Pinpoint the cell where the given text exists, returning its [X, Y] midpoint coordinate. 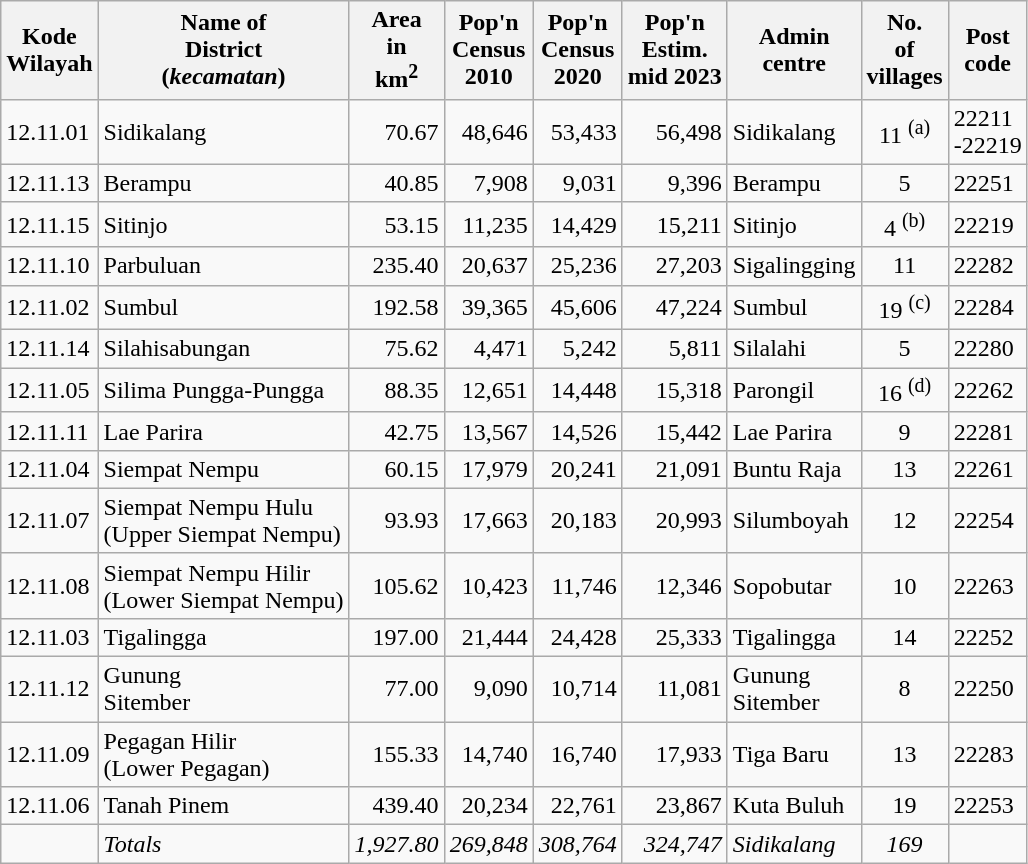
20,993 [674, 520]
12.11.07 [50, 520]
22280 [988, 349]
9,090 [488, 690]
Areain km2 [396, 50]
308,764 [578, 844]
20,637 [488, 266]
192.58 [396, 308]
4,471 [488, 349]
12.11.01 [50, 132]
22262 [988, 390]
Siempat Nempu Hilir (Lower Siempat Nempu) [224, 586]
14,448 [578, 390]
22254 [988, 520]
88.35 [396, 390]
20,241 [578, 469]
22250 [988, 690]
235.40 [396, 266]
12.11.09 [50, 754]
Silahisabungan [224, 349]
4 (b) [904, 224]
Parbuluan [224, 266]
197.00 [396, 637]
11 (a) [904, 132]
9 [904, 431]
14,429 [578, 224]
9,031 [578, 183]
25,333 [674, 637]
11,081 [674, 690]
75.62 [396, 349]
12,346 [674, 586]
48,646 [488, 132]
17,979 [488, 469]
25,236 [578, 266]
Pop'nCensus2010 [488, 50]
Silalahi [794, 349]
22282 [988, 266]
42.75 [396, 431]
40.85 [396, 183]
Silumboyah [794, 520]
169 [904, 844]
77.00 [396, 690]
60.15 [396, 469]
16 (d) [904, 390]
12.11.05 [50, 390]
17,663 [488, 520]
39,365 [488, 308]
11 [904, 266]
Postcode [988, 50]
No.ofvillages [904, 50]
19 [904, 806]
53.15 [396, 224]
Pop'nEstim.mid 2023 [674, 50]
12.11.13 [50, 183]
15,442 [674, 431]
22253 [988, 806]
20,183 [578, 520]
45,606 [578, 308]
19 (c) [904, 308]
Silima Pungga-Pungga [224, 390]
14,526 [578, 431]
20,234 [488, 806]
Kuta Buluh [794, 806]
5,811 [674, 349]
Sopobutar [794, 586]
Sigalingging [794, 266]
Tanah Pinem [224, 806]
269,848 [488, 844]
105.62 [396, 586]
22219 [988, 224]
8 [904, 690]
11,235 [488, 224]
12.11.12 [50, 690]
27,203 [674, 266]
9,396 [674, 183]
Buntu Raja [794, 469]
Tiga Baru [794, 754]
23,867 [674, 806]
22283 [988, 754]
22,761 [578, 806]
7,908 [488, 183]
15,318 [674, 390]
15,211 [674, 224]
Name ofDistrict(kecamatan) [224, 50]
93.93 [396, 520]
13,567 [488, 431]
14,740 [488, 754]
53,433 [578, 132]
12.11.03 [50, 637]
12.11.02 [50, 308]
56,498 [674, 132]
12.11.10 [50, 266]
Pop'nCensus2020 [578, 50]
Pegagan Hilir (Lower Pegagan) [224, 754]
21,444 [488, 637]
70.67 [396, 132]
12.11.08 [50, 586]
22263 [988, 586]
155.33 [396, 754]
22211-22219 [988, 132]
21,091 [674, 469]
16,740 [578, 754]
12.11.06 [50, 806]
Admin centre [794, 50]
Siempat Nempu [224, 469]
22261 [988, 469]
22251 [988, 183]
12.11.15 [50, 224]
439.40 [396, 806]
22252 [988, 637]
Siempat Nempu Hulu (Upper Siempat Nempu) [224, 520]
11,746 [578, 586]
12.11.11 [50, 431]
1,927.80 [396, 844]
47,224 [674, 308]
10,714 [578, 690]
17,933 [674, 754]
324,747 [674, 844]
14 [904, 637]
Parongil [794, 390]
12.11.14 [50, 349]
Kode Wilayah [50, 50]
10,423 [488, 586]
10 [904, 586]
12 [904, 520]
24,428 [578, 637]
22284 [988, 308]
5,242 [578, 349]
12.11.04 [50, 469]
22281 [988, 431]
12,651 [488, 390]
Totals [224, 844]
